Find where the given text appears and provide that cell's center as [x, y] coordinate. 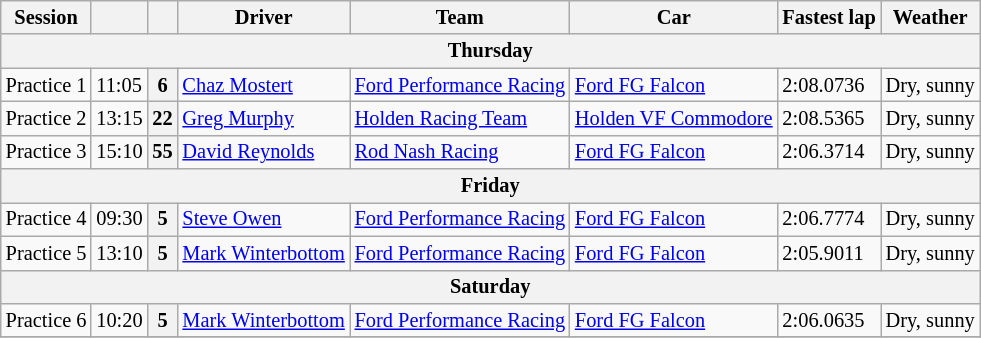
Team [460, 17]
11:05 [119, 85]
2:08.0736 [830, 85]
Car [674, 17]
David Reynolds [264, 152]
13:15 [119, 118]
Saturday [490, 287]
6 [162, 85]
Driver [264, 17]
Holden Racing Team [460, 118]
Session [46, 17]
2:08.5365 [830, 118]
2:06.3714 [830, 152]
13:10 [119, 253]
Practice 1 [46, 85]
Practice 3 [46, 152]
Weather [930, 17]
Holden VF Commodore [674, 118]
Chaz Mostert [264, 85]
09:30 [119, 219]
2:06.7774 [830, 219]
15:10 [119, 152]
Practice 2 [46, 118]
55 [162, 152]
Fastest lap [830, 17]
22 [162, 118]
2:05.9011 [830, 253]
Rod Nash Racing [460, 152]
Steve Owen [264, 219]
2:06.0635 [830, 320]
Thursday [490, 51]
Greg Murphy [264, 118]
Practice 5 [46, 253]
Friday [490, 186]
Practice 4 [46, 219]
Practice 6 [46, 320]
10:20 [119, 320]
